Identify which cell holds the provided text, then report its (X, Y) central coordinate. 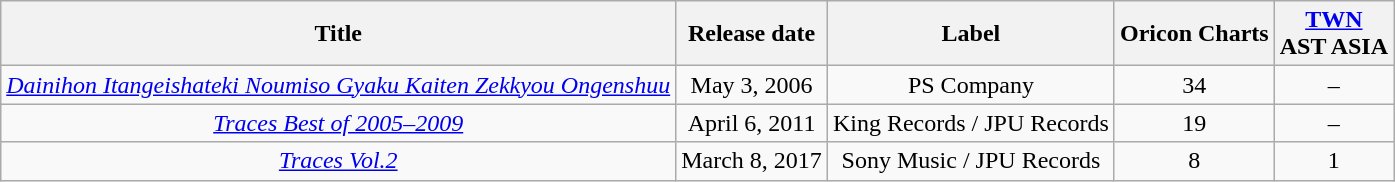
March 8, 2017 (752, 161)
TWNAST ASIA (1334, 34)
May 3, 2006 (752, 85)
Dainihon Itangeishateki Noumiso Gyaku Kaiten Zekkyou Ongenshuu (338, 85)
King Records / JPU Records (970, 123)
Release date (752, 34)
1 (1334, 161)
Traces Best of 2005–2009 (338, 123)
April 6, 2011 (752, 123)
Label (970, 34)
Traces Vol.2 (338, 161)
Title (338, 34)
8 (1194, 161)
Oricon Charts (1194, 34)
Sony Music / JPU Records (970, 161)
PS Company (970, 85)
19 (1194, 123)
34 (1194, 85)
